Pinpoint the cell where the given text exists, returning its (X, Y) midpoint coordinate. 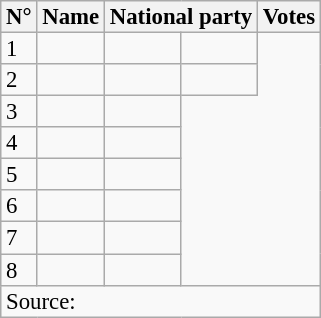
Name (71, 17)
4 (19, 143)
1 (19, 49)
6 (19, 206)
National party (180, 17)
Source: (161, 301)
5 (19, 175)
N° (19, 17)
Votes (288, 17)
2 (19, 80)
8 (19, 270)
7 (19, 238)
3 (19, 112)
